Provide the [x, y] coordinate of the cell's center where the given text is located.  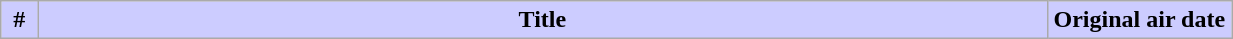
Title [542, 20]
Original air date [1140, 20]
# [20, 20]
